Identify which cell holds the provided text, then report its (X, Y) central coordinate. 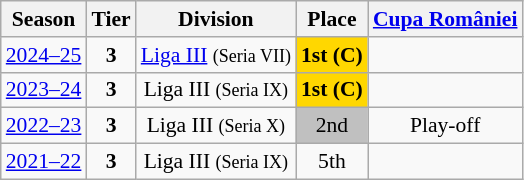
Liga III (Seria X) (216, 126)
2024–25 (44, 55)
2nd (332, 126)
Play-off (446, 126)
5th (332, 162)
2022–23 (44, 126)
Division (216, 19)
Place (332, 19)
Season (44, 19)
Cupa României (446, 19)
Liga III (Seria VII) (216, 55)
2023–24 (44, 90)
2021–22 (44, 162)
Tier (110, 19)
